For the text-containing cell, return its midpoint in (x, y) coordinate format. 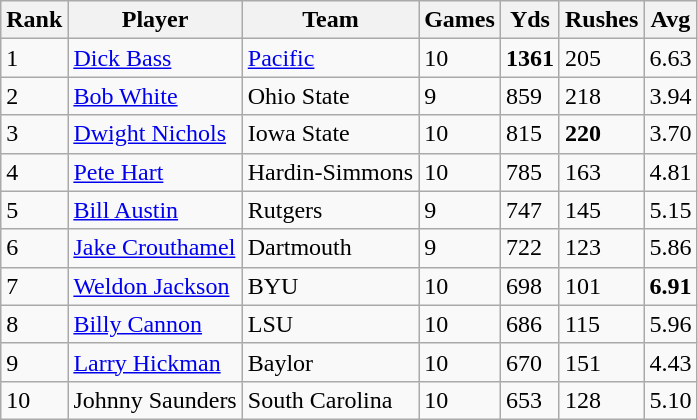
Larry Hickman (155, 362)
785 (530, 172)
Rutgers (330, 210)
Dwight Nichols (155, 134)
6.63 (670, 58)
722 (530, 248)
South Carolina (330, 400)
1 (34, 58)
8 (34, 324)
4.81 (670, 172)
698 (530, 286)
Rushes (601, 20)
6 (34, 248)
670 (530, 362)
Bill Austin (155, 210)
4 (34, 172)
653 (530, 400)
Hardin-Simmons (330, 172)
815 (530, 134)
3 (34, 134)
5.86 (670, 248)
686 (530, 324)
115 (601, 324)
747 (530, 210)
5.10 (670, 400)
6.91 (670, 286)
Baylor (330, 362)
Ohio State (330, 96)
Dick Bass (155, 58)
BYU (330, 286)
5.96 (670, 324)
Rank (34, 20)
3.70 (670, 134)
Johnny Saunders (155, 400)
1361 (530, 58)
151 (601, 362)
Jake Crouthamel (155, 248)
Bob White (155, 96)
163 (601, 172)
Iowa State (330, 134)
Billy Cannon (155, 324)
205 (601, 58)
218 (601, 96)
Player (155, 20)
Yds (530, 20)
2 (34, 96)
145 (601, 210)
859 (530, 96)
123 (601, 248)
Games (460, 20)
5.15 (670, 210)
101 (601, 286)
Dartmouth (330, 248)
Team (330, 20)
7 (34, 286)
Avg (670, 20)
5 (34, 210)
4.43 (670, 362)
Pacific (330, 58)
Pete Hart (155, 172)
220 (601, 134)
128 (601, 400)
3.94 (670, 96)
LSU (330, 324)
Weldon Jackson (155, 286)
